Capture the cell that displays the provided text and extract its [x, y] central coordinate. 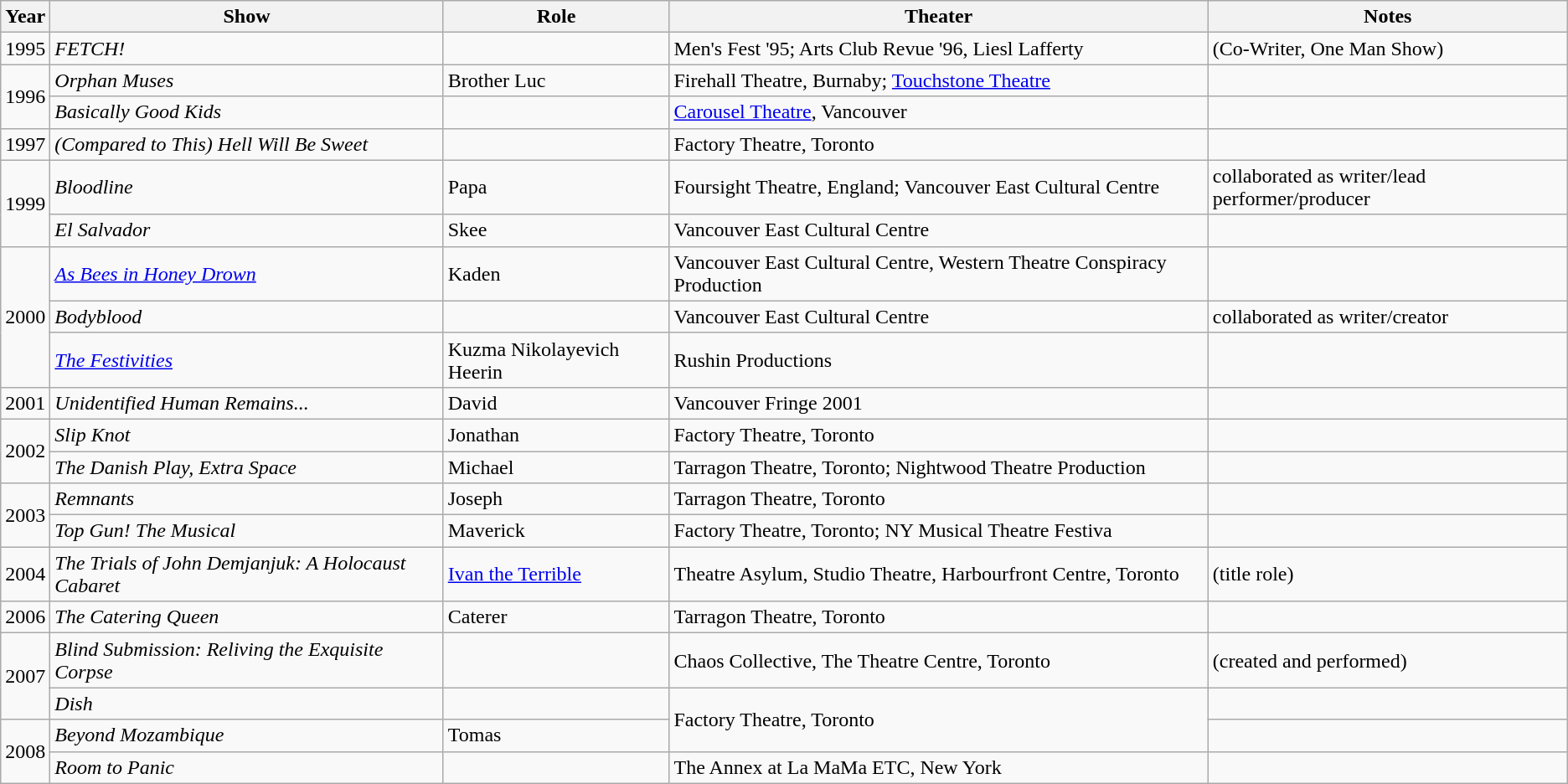
Jonathan [556, 435]
Joseph [556, 499]
Unidentified Human Remains... [246, 403]
Rushin Productions [938, 360]
Carousel Theatre, Vancouver [938, 112]
Caterer [556, 617]
Ivan the Terrible [556, 575]
1996 [25, 96]
Skee [556, 230]
Kuzma Nikolayevich Heerin [556, 360]
collaborated as writer/creator [1387, 317]
(Co-Writer, One Man Show) [1387, 49]
Slip Knot [246, 435]
Role [556, 17]
(Compared to This) Hell Will Be Sweet [246, 144]
The Trials of John Demjanjuk: A Holocaust Cabaret [246, 575]
Orphan Muses [246, 80]
Beyond Mozambique [246, 735]
Foursight Theatre, England; Vancouver East Cultural Centre [938, 188]
FETCH! [246, 49]
2007 [25, 677]
The Danish Play, Extra Space [246, 467]
Theater [938, 17]
2008 [25, 751]
El Salvador [246, 230]
Blind Submission: Reliving the Exquisite Corpse [246, 660]
Notes [1387, 17]
Vancouver Fringe 2001 [938, 403]
Room to Panic [246, 767]
1995 [25, 49]
2003 [25, 515]
Top Gun! The Musical [246, 531]
Chaos Collective, The Theatre Centre, Toronto [938, 660]
Basically Good Kids [246, 112]
Theatre Asylum, Studio Theatre, Harbourfront Centre, Toronto [938, 575]
(title role) [1387, 575]
The Catering Queen [246, 617]
Dish [246, 704]
2000 [25, 317]
Men's Fest '95; Arts Club Revue '96, Liesl Lafferty [938, 49]
Michael [556, 467]
Remnants [246, 499]
Vancouver East Cultural Centre, Western Theatre Conspiracy Production [938, 273]
(created and performed) [1387, 660]
2006 [25, 617]
2004 [25, 575]
Papa [556, 188]
2001 [25, 403]
Tarragon Theatre, Toronto; Nightwood Theatre Production [938, 467]
Kaden [556, 273]
Brother Luc [556, 80]
1999 [25, 203]
Maverick [556, 531]
David [556, 403]
Year [25, 17]
The Festivities [246, 360]
2002 [25, 451]
Firehall Theatre, Burnaby; Touchstone Theatre [938, 80]
1997 [25, 144]
Factory Theatre, Toronto; NY Musical Theatre Festiva [938, 531]
Bodyblood [246, 317]
collaborated as writer/lead performer/producer [1387, 188]
Show [246, 17]
Bloodline [246, 188]
As Bees in Honey Drown [246, 273]
Tomas [556, 735]
The Annex at La MaMa ETC, New York [938, 767]
